From the cell containing the given text, extract its center point as (X, Y) coordinate. 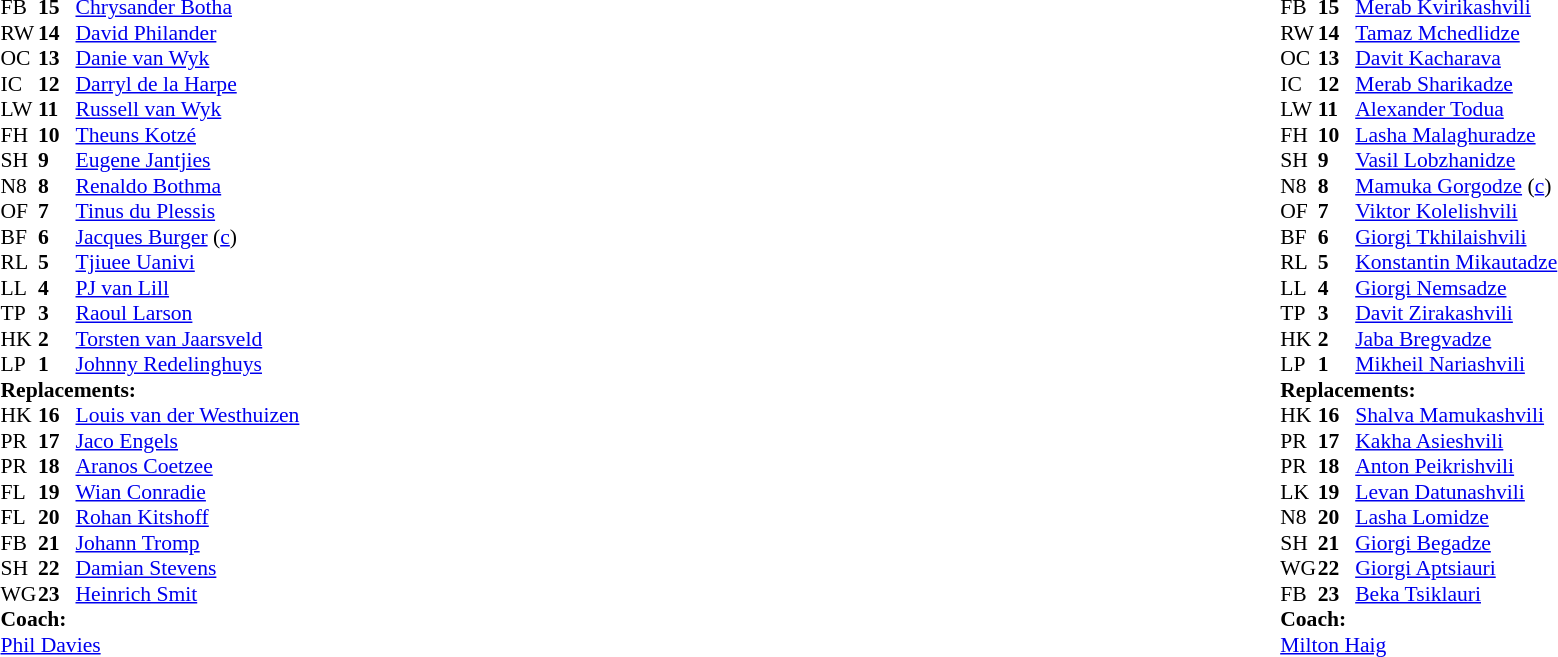
Johnny Redelinghuys (188, 365)
Davit Zirakashvili (1456, 313)
Giorgi Nemsadze (1456, 288)
Renaldo Bothma (188, 186)
Russell van Wyk (188, 109)
Eugene Jantjies (188, 161)
Rohan Kitshoff (188, 517)
Raoul Larson (188, 313)
PJ van Lill (188, 288)
Tamaz Mchedlidze (1456, 33)
Giorgi Aptsiauri (1456, 569)
Beka Tsiklauri (1456, 594)
LK (1299, 492)
Torsten van Jaarsveld (188, 339)
Mikheil Nariashvili (1456, 365)
Tinus du Plessis (188, 211)
Levan Datunashvili (1456, 492)
Alexander Todua (1456, 109)
Konstantin Mikautadze (1456, 263)
Tjiuee Uanivi (188, 263)
Lasha Malaghuradze (1456, 135)
Mamuka Gorgodze (c) (1456, 186)
Darryl de la Harpe (188, 84)
Jaba Bregvadze (1456, 339)
Kakha Asieshvili (1456, 441)
Merab Sharikadze (1456, 84)
Aranos Coetzee (188, 467)
Louis van der Westhuizen (188, 415)
Theuns Kotzé (188, 135)
Damian Stevens (188, 569)
Johann Tromp (188, 543)
David Philander (188, 33)
Davit Kacharava (1456, 59)
Viktor Kolelishvili (1456, 211)
Jacques Burger (c) (188, 237)
Anton Peikrishvili (1456, 467)
Danie van Wyk (188, 59)
Vasil Lobzhanidze (1456, 161)
Giorgi Tkhilaishvili (1456, 237)
Jaco Engels (188, 441)
Shalva Mamukashvili (1456, 415)
Wian Conradie (188, 492)
Giorgi Begadze (1456, 543)
Heinrich Smit (188, 594)
Lasha Lomidze (1456, 517)
